Search for the cell housing the specified text and yield its (X, Y) center coordinate. 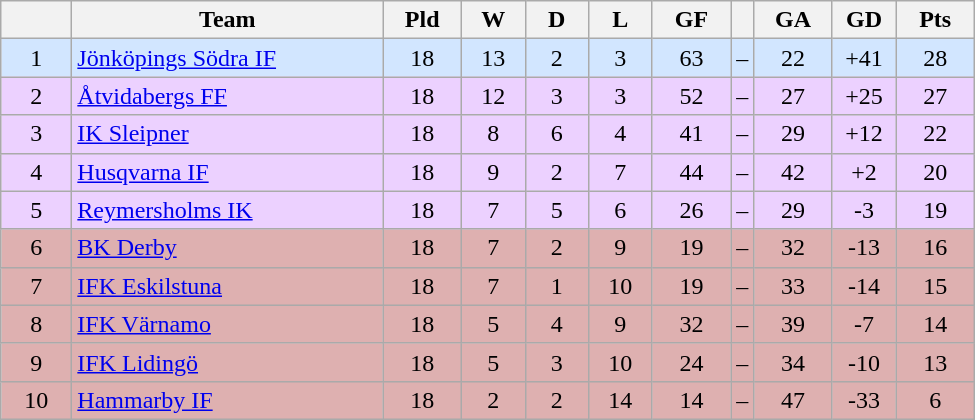
-7 (864, 324)
16 (936, 248)
Pts (936, 20)
D (557, 20)
-14 (864, 286)
Pld (422, 20)
W (493, 20)
28 (936, 58)
Reymersholms IK (228, 210)
52 (692, 96)
Team (228, 20)
-13 (864, 248)
IFK Lidingö (228, 362)
GF (692, 20)
Åtvidabergs FF (228, 96)
34 (794, 362)
IK Sleipner (228, 134)
+25 (864, 96)
GD (864, 20)
33 (794, 286)
-10 (864, 362)
44 (692, 172)
Hammarby IF (228, 400)
+41 (864, 58)
IFK Värnamo (228, 324)
42 (794, 172)
BK Derby (228, 248)
GA (794, 20)
24 (692, 362)
-33 (864, 400)
IFK Eskilstuna (228, 286)
+2 (864, 172)
-3 (864, 210)
Jönköpings Södra IF (228, 58)
L (621, 20)
Husqvarna IF (228, 172)
15 (936, 286)
39 (794, 324)
63 (692, 58)
26 (692, 210)
47 (794, 400)
41 (692, 134)
+12 (864, 134)
12 (493, 96)
20 (936, 172)
